Capture the cell that displays the provided text and extract its (X, Y) central coordinate. 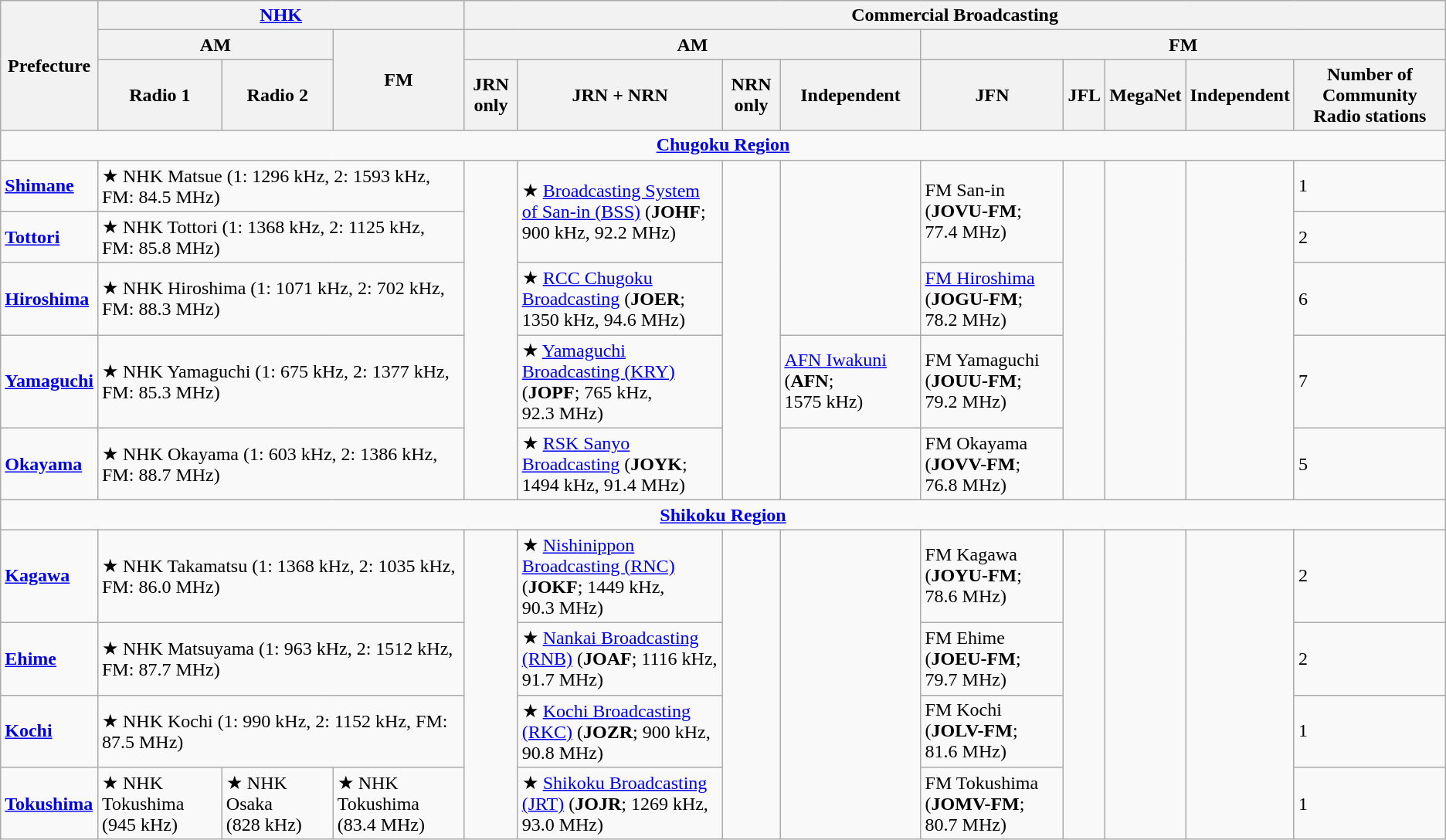
NHK (280, 15)
FM Ehime (JOEU-FM; 79.7 MHz) (992, 659)
★ Kochi Broadcasting (RKC) (JOZR; 900 kHz, 90.8 MHz) (619, 731)
Chugoku Region (723, 145)
FM Kagawa (JOYU-FM; 78.6 MHz) (992, 576)
JRN + NRN (619, 95)
AFN Iwakuni (AFN; 1575 kHz) (850, 381)
★ Yamaguchi Broadcasting (KRY) (JOPF; 765 kHz, 92.3 MHz) (619, 381)
★ NHK Tokushima (945 kHz) (159, 804)
FM Tokushima (JOMV-FM; 80.7 MHz) (992, 804)
Kagawa (49, 576)
MegaNet (1146, 95)
★ NHK Matsue (1: 1296 kHz, 2: 1593 kHz, FM: 84.5 MHz) (280, 185)
★ Broadcasting System of San-in (BSS) (JOHF; 900 kHz, 92.2 MHz) (619, 212)
Hiroshima (49, 299)
★ Shikoku Broadcasting (JRT) (JOJR; 1269 kHz, 93.0 MHz) (619, 804)
★ Nankai Broadcasting (RNB) (JOAF; 1116 kHz, 91.7 MHz) (619, 659)
★ NHK Hiroshima (1: 1071 kHz, 2: 702 kHz, FM: 88.3 MHz) (280, 299)
FM Hiroshima (JOGU-FM; 78.2 MHz) (992, 299)
★ NHK Tokushima (83.4 MHz) (399, 804)
★ NHK Kochi (1: 990 kHz, 2: 1152 kHz, FM: 87.5 MHz) (280, 731)
★ NHK Matsuyama (1: 963 kHz, 2: 1512 kHz, FM: 87.7 MHz) (280, 659)
Prefecture (49, 66)
5 (1370, 464)
★ NHK Osaka (828 kHz) (277, 804)
Kochi (49, 731)
FM San-in(JOVU-FM; 77.4 MHz) (992, 212)
JFL (1084, 95)
Tottori (49, 238)
JFN (992, 95)
Ehime (49, 659)
Okayama (49, 464)
★ NHK Takamatsu (1: 1368 kHz, 2: 1035 kHz, FM: 86.0 MHz) (280, 576)
Radio 1 (159, 95)
Tokushima (49, 804)
JRN only (491, 95)
FM Okayama (JOVV-FM; 76.8 MHz) (992, 464)
Radio 2 (277, 95)
Shimane (49, 185)
★ Nishinippon Broadcasting (RNC) (JOKF; 1449 kHz, 90.3 MHz) (619, 576)
7 (1370, 381)
★ NHK Tottori (1: 1368 kHz, 2: 1125 kHz, FM: 85.8 MHz) (280, 238)
Number of Community Radio stations (1370, 95)
Commercial Broadcasting (955, 15)
★ RSK Sanyo Broadcasting (JOYK; 1494 kHz, 91.4 MHz) (619, 464)
FM Yamaguchi (JOUU-FM; 79.2 MHz) (992, 381)
★ RCC Chugoku Broadcasting (JOER; 1350 kHz, 94.6 MHz) (619, 299)
★ NHK Yamaguchi (1: 675 kHz, 2: 1377 kHz, FM: 85.3 MHz) (280, 381)
★ NHK Okayama (1: 603 kHz, 2: 1386 kHz, FM: 88.7 MHz) (280, 464)
Yamaguchi (49, 381)
NRN only (751, 95)
Shikoku Region (723, 515)
FM Kochi (JOLV-FM; 81.6 MHz) (992, 731)
6 (1370, 299)
